Capture the cell that displays the provided text and extract its [x, y] central coordinate. 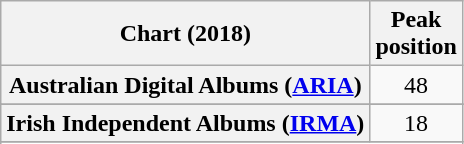
Peakposition [416, 34]
18 [416, 123]
Australian Digital Albums (ARIA) [186, 85]
Irish Independent Albums (IRMA) [186, 123]
48 [416, 85]
Chart (2018) [186, 34]
